Output the (X, Y) coordinate of the center of the cell containing the given text.  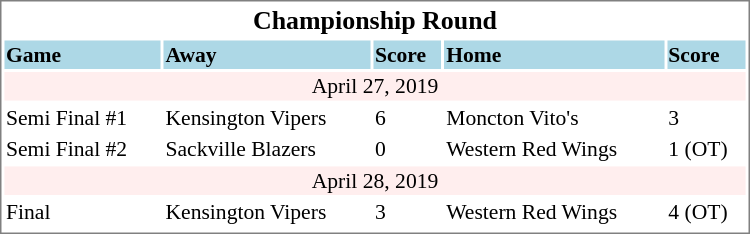
Home (554, 54)
Game (82, 54)
Final (82, 212)
1 (OT) (706, 149)
April 27, 2019 (374, 86)
April 28, 2019 (374, 180)
4 (OT) (706, 212)
Moncton Vito's (554, 118)
6 (407, 118)
Sackville Blazers (267, 149)
Semi Final #1 (82, 118)
Championship Round (374, 20)
Away (267, 54)
Semi Final #2 (82, 149)
0 (407, 149)
